Detect which cell encompasses the target text, then output its (x, y) center coordinate. 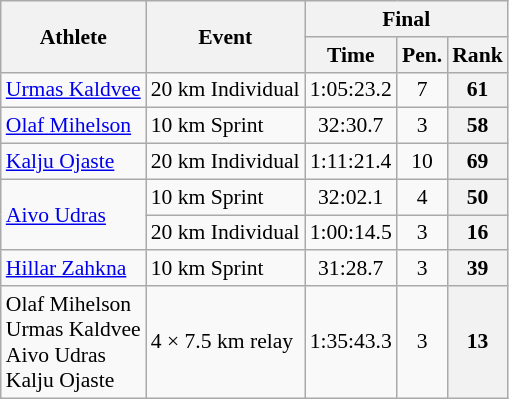
13 (478, 342)
Hillar Zahkna (74, 269)
1:05:23.2 (351, 90)
58 (478, 126)
32:02.1 (351, 197)
Pen. (422, 55)
Urmas Kaldvee (74, 90)
16 (478, 233)
61 (478, 90)
Time (351, 55)
Olaf MihelsonUrmas KaldveeAivo UdrasKalju Ojaste (74, 342)
Final (406, 19)
1:11:21.4 (351, 162)
32:30.7 (351, 126)
4 × 7.5 km relay (226, 342)
10 (422, 162)
1:00:14.5 (351, 233)
4 (422, 197)
1:35:43.3 (351, 342)
Rank (478, 55)
31:28.7 (351, 269)
Olaf Mihelson (74, 126)
Event (226, 36)
7 (422, 90)
Kalju Ojaste (74, 162)
39 (478, 269)
50 (478, 197)
Athlete (74, 36)
69 (478, 162)
Aivo Udras (74, 214)
